Locate the cell with the specified text and output its (x, y) center coordinate. 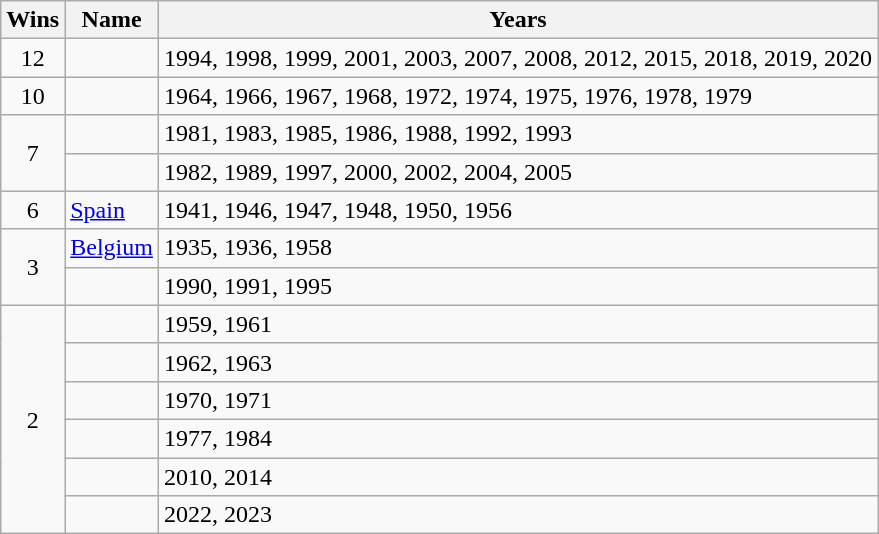
Belgium (112, 248)
1964, 1966, 1967, 1968, 1972, 1974, 1975, 1976, 1978, 1979 (518, 96)
Spain (112, 210)
1977, 1984 (518, 438)
2022, 2023 (518, 515)
7 (33, 153)
Name (112, 20)
3 (33, 267)
1935, 1936, 1958 (518, 248)
2010, 2014 (518, 477)
Wins (33, 20)
12 (33, 58)
1994, 1998, 1999, 2001, 2003, 2007, 2008, 2012, 2015, 2018, 2019, 2020 (518, 58)
1981, 1983, 1985, 1986, 1988, 1992, 1993 (518, 134)
Years (518, 20)
1962, 1963 (518, 362)
1970, 1971 (518, 400)
10 (33, 96)
6 (33, 210)
1982, 1989, 1997, 2000, 2002, 2004, 2005 (518, 172)
1959, 1961 (518, 324)
1990, 1991, 1995 (518, 286)
2 (33, 419)
1941, 1946, 1947, 1948, 1950, 1956 (518, 210)
